Scan for the cell matching the given text and deliver its (X, Y) coordinate at center. 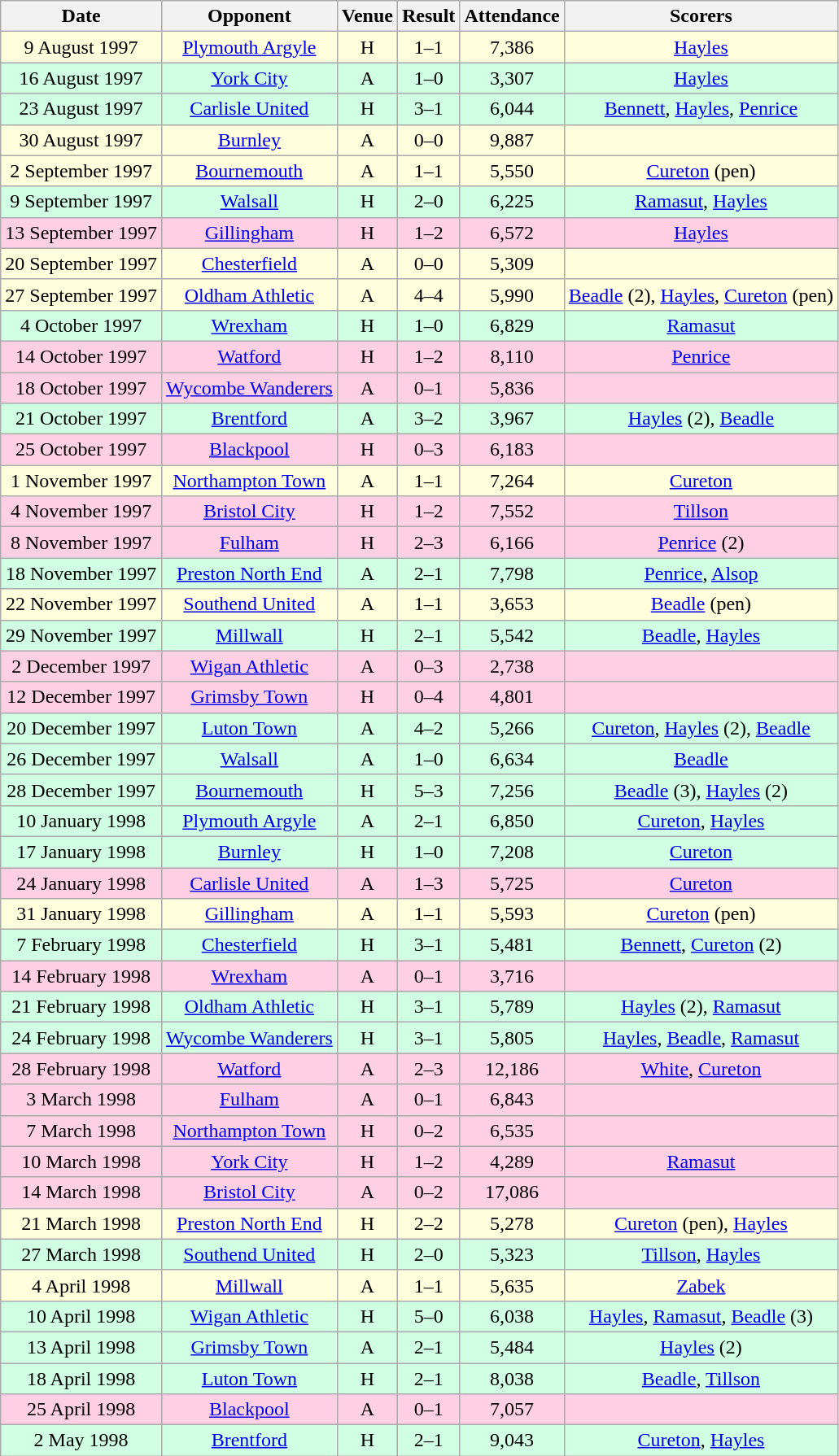
Beadle (2), Hayles, Cureton (pen) (701, 294)
5,635 (512, 1285)
2 May 1998 (81, 1441)
5,789 (512, 1007)
6,850 (512, 821)
18 April 1998 (81, 1379)
White, Cureton (701, 1069)
7 March 1998 (81, 1131)
9 September 1997 (81, 202)
31 January 1998 (81, 914)
6,843 (512, 1100)
24 January 1998 (81, 883)
29 November 1997 (81, 635)
Result (428, 16)
22 November 1997 (81, 604)
Ramasut, Hayles (701, 202)
28 February 1998 (81, 1069)
9,887 (512, 140)
26 December 1997 (81, 759)
Beadle (701, 759)
16 August 1997 (81, 78)
2 September 1997 (81, 171)
25 April 1998 (81, 1410)
Penrice (701, 356)
7 February 1998 (81, 945)
Beadle (3), Hayles (2) (701, 790)
17,086 (512, 1192)
6,535 (512, 1131)
2,738 (512, 666)
2 December 1997 (81, 666)
Penrice, Alsop (701, 573)
6,572 (512, 233)
4 April 1998 (81, 1285)
7,256 (512, 790)
4 November 1997 (81, 512)
5,484 (512, 1347)
Zabek (701, 1285)
5,805 (512, 1038)
Opponent (249, 16)
Hayles, Beadle, Ramasut (701, 1038)
10 March 1998 (81, 1162)
7,264 (512, 481)
7,552 (512, 512)
18 October 1997 (81, 388)
Scorers (701, 16)
7,208 (512, 852)
23 August 1997 (81, 109)
5,550 (512, 171)
4,289 (512, 1162)
14 March 1998 (81, 1192)
9,043 (512, 1441)
Hayles (2) (701, 1347)
21 February 1998 (81, 1007)
6,225 (512, 202)
14 February 1998 (81, 976)
5,266 (512, 728)
28 December 1997 (81, 790)
30 August 1997 (81, 140)
Penrice (2) (701, 543)
5,593 (512, 914)
8,038 (512, 1379)
13 April 1998 (81, 1347)
Bennett, Hayles, Penrice (701, 109)
3 March 1998 (81, 1100)
24 February 1998 (81, 1038)
Tillson, Hayles (701, 1254)
0–4 (428, 697)
Cureton (pen), Hayles (701, 1223)
7,798 (512, 573)
3,307 (512, 78)
Bennett, Cureton (2) (701, 945)
20 September 1997 (81, 264)
Attendance (512, 16)
3,967 (512, 419)
25 October 1997 (81, 450)
3–2 (428, 419)
12,186 (512, 1069)
7,386 (512, 47)
6,166 (512, 543)
5–3 (428, 790)
27 March 1998 (81, 1254)
27 September 1997 (81, 294)
21 October 1997 (81, 419)
Beadle (pen) (701, 604)
5,542 (512, 635)
Hayles (2), Beadle (701, 419)
1–3 (428, 883)
6,038 (512, 1316)
8 November 1997 (81, 543)
5,836 (512, 388)
9 August 1997 (81, 47)
5,990 (512, 294)
18 November 1997 (81, 573)
4 October 1997 (81, 325)
10 April 1998 (81, 1316)
3,716 (512, 976)
6,183 (512, 450)
Hayles, Ramasut, Beadle (3) (701, 1316)
Tillson (701, 512)
Date (81, 16)
7,057 (512, 1410)
Beadle, Hayles (701, 635)
5–0 (428, 1316)
17 January 1998 (81, 852)
5,309 (512, 264)
5,481 (512, 945)
13 September 1997 (81, 233)
20 December 1997 (81, 728)
5,323 (512, 1254)
5,725 (512, 883)
1 November 1997 (81, 481)
5,278 (512, 1223)
3,653 (512, 604)
Hayles (2), Ramasut (701, 1007)
10 January 1998 (81, 821)
Venue (367, 16)
4–4 (428, 294)
14 October 1997 (81, 356)
8,110 (512, 356)
12 December 1997 (81, 697)
Cureton, Hayles (2), Beadle (701, 728)
21 March 1998 (81, 1223)
6,634 (512, 759)
2–2 (428, 1223)
Beadle, Tillson (701, 1379)
6,044 (512, 109)
4–2 (428, 728)
6,829 (512, 325)
4,801 (512, 697)
